Detect which cell encompasses the target text, then output its [x, y] center coordinate. 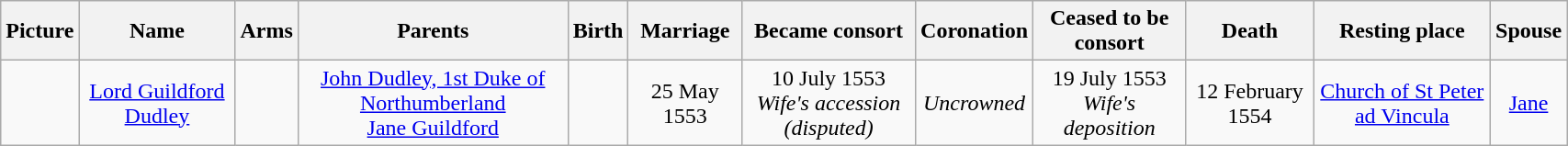
Spouse [1529, 31]
Marriage [685, 31]
Resting place [1402, 31]
Arms [266, 31]
Birth [598, 31]
19 July 1553Wife's deposition [1110, 103]
Name [157, 31]
Ceased to be consort [1110, 31]
Coronation [975, 31]
Became consort [829, 31]
25 May 1553 [685, 103]
Church of St Peter ad Vincula [1402, 103]
12 February 1554 [1249, 103]
Lord Guildford Dudley [157, 103]
Jane [1529, 103]
10 July 1553Wife's accession (disputed) [829, 103]
Parents [433, 31]
Death [1249, 31]
John Dudley, 1st Duke of Northumberland Jane Guildford [433, 103]
Uncrowned [975, 103]
Picture [40, 31]
